Return [X, Y] of the center of cell containing provided text 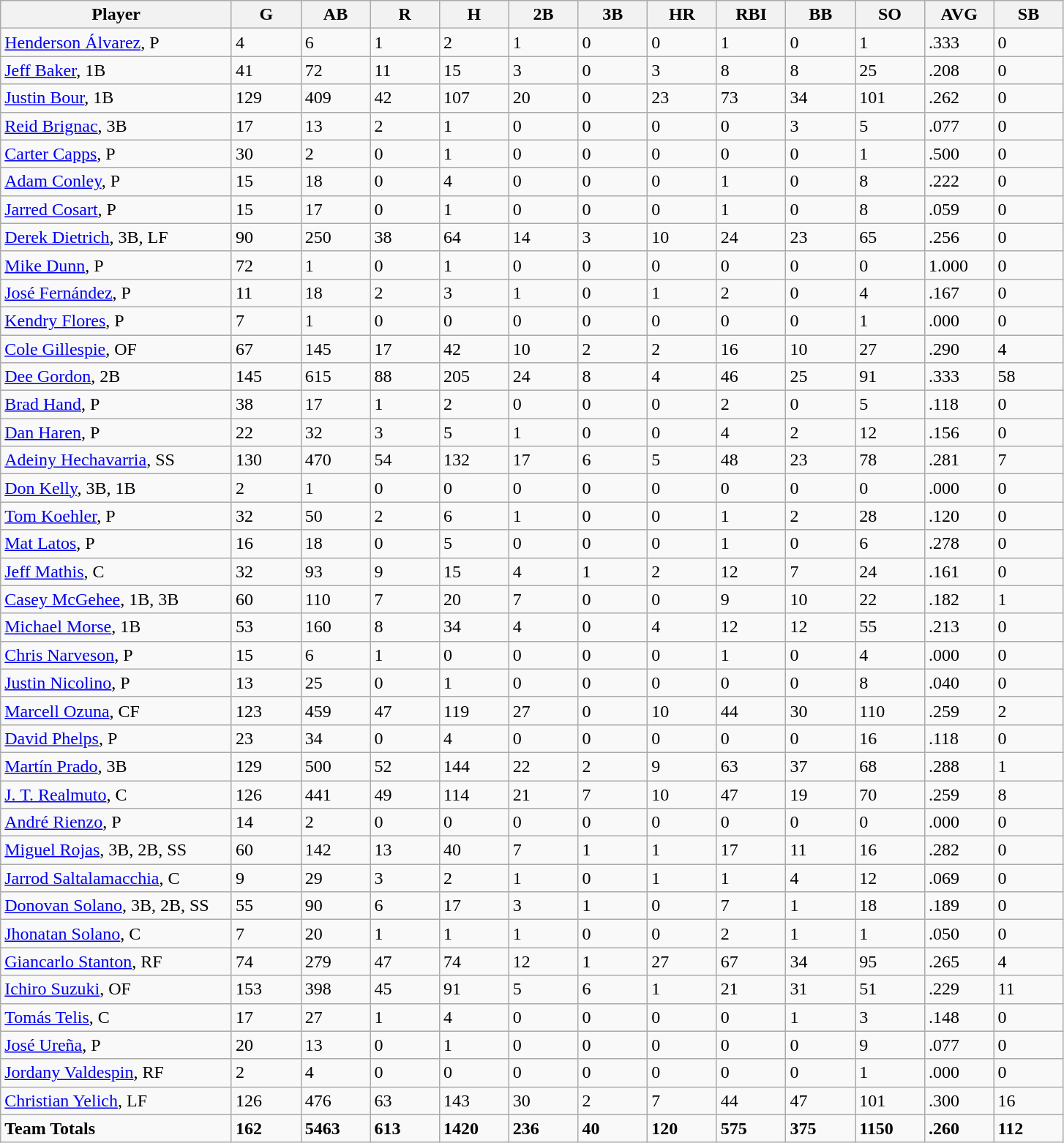
José Fernández, P [116, 293]
37 [821, 766]
Mike Dunn, P [116, 265]
46 [751, 377]
Chris Narveson, P [116, 655]
Kendry Flores, P [116, 321]
Jeff Baker, 1B [116, 70]
476 [335, 1101]
120 [682, 1128]
Justin Nicolino, P [116, 683]
.222 [959, 181]
70 [890, 794]
.161 [959, 571]
49 [405, 794]
144 [474, 766]
.213 [959, 627]
160 [335, 627]
.278 [959, 544]
Miguel Rojas, 3B, 2B, SS [116, 850]
Jarred Cosart, P [116, 209]
153 [266, 989]
.182 [959, 599]
500 [335, 766]
Cole Gillespie, OF [116, 349]
73 [751, 98]
Don Kelly, 3B, 1B [116, 488]
143 [474, 1101]
Jhonatan Solano, C [116, 934]
Brad Hand, P [116, 405]
Henderson Álvarez, P [116, 42]
Jeff Mathis, C [116, 571]
Tomás Telis, C [116, 1017]
470 [335, 460]
53 [266, 627]
45 [405, 989]
41 [266, 70]
93 [335, 571]
28 [890, 516]
78 [890, 460]
H [474, 15]
Derek Dietrich, 3B, LF [116, 237]
.148 [959, 1017]
375 [821, 1128]
AB [335, 15]
.189 [959, 906]
.281 [959, 460]
.500 [959, 154]
SO [890, 15]
119 [474, 711]
112 [1029, 1128]
André Rienzo, P [116, 822]
.290 [959, 349]
31 [821, 989]
R [405, 15]
615 [335, 377]
114 [474, 794]
130 [266, 460]
142 [335, 850]
409 [335, 98]
50 [335, 516]
BB [821, 15]
58 [1029, 377]
279 [335, 962]
.059 [959, 209]
RBI [751, 15]
José Ureña, P [116, 1045]
1420 [474, 1128]
575 [751, 1128]
459 [335, 711]
.282 [959, 850]
48 [751, 460]
Casey McGehee, 1B, 3B [116, 599]
Ichiro Suzuki, OF [116, 989]
Dan Haren, P [116, 432]
.167 [959, 293]
19 [821, 794]
54 [405, 460]
88 [405, 377]
Marcell Ozuna, CF [116, 711]
AVG [959, 15]
1150 [890, 1128]
Justin Bour, 1B [116, 98]
Jarrod Saltalamacchia, C [116, 878]
64 [474, 237]
.229 [959, 989]
29 [335, 878]
.300 [959, 1101]
.208 [959, 70]
Team Totals [116, 1128]
1.000 [959, 265]
Player [116, 15]
162 [266, 1128]
Giancarlo Stanton, RF [116, 962]
2B [543, 15]
J. T. Realmuto, C [116, 794]
.050 [959, 934]
68 [890, 766]
51 [890, 989]
SB [1029, 15]
123 [266, 711]
236 [543, 1128]
.156 [959, 432]
.260 [959, 1128]
.120 [959, 516]
5463 [335, 1128]
613 [405, 1128]
.069 [959, 878]
.262 [959, 98]
65 [890, 237]
250 [335, 237]
Tom Koehler, P [116, 516]
David Phelps, P [116, 738]
441 [335, 794]
Adeiny Hechavarria, SS [116, 460]
Reid Brignac, 3B [116, 126]
52 [405, 766]
HR [682, 15]
Mat Latos, P [116, 544]
Jordany Valdespin, RF [116, 1073]
.288 [959, 766]
.040 [959, 683]
3B [613, 15]
.265 [959, 962]
Christian Yelich, LF [116, 1101]
95 [890, 962]
G [266, 15]
107 [474, 98]
398 [335, 989]
Carter Capps, P [116, 154]
Dee Gordon, 2B [116, 377]
Donovan Solano, 3B, 2B, SS [116, 906]
.256 [959, 237]
Martín Prado, 3B [116, 766]
Adam Conley, P [116, 181]
205 [474, 377]
132 [474, 460]
Michael Morse, 1B [116, 627]
